For the text-containing cell, return its midpoint in [x, y] coordinate format. 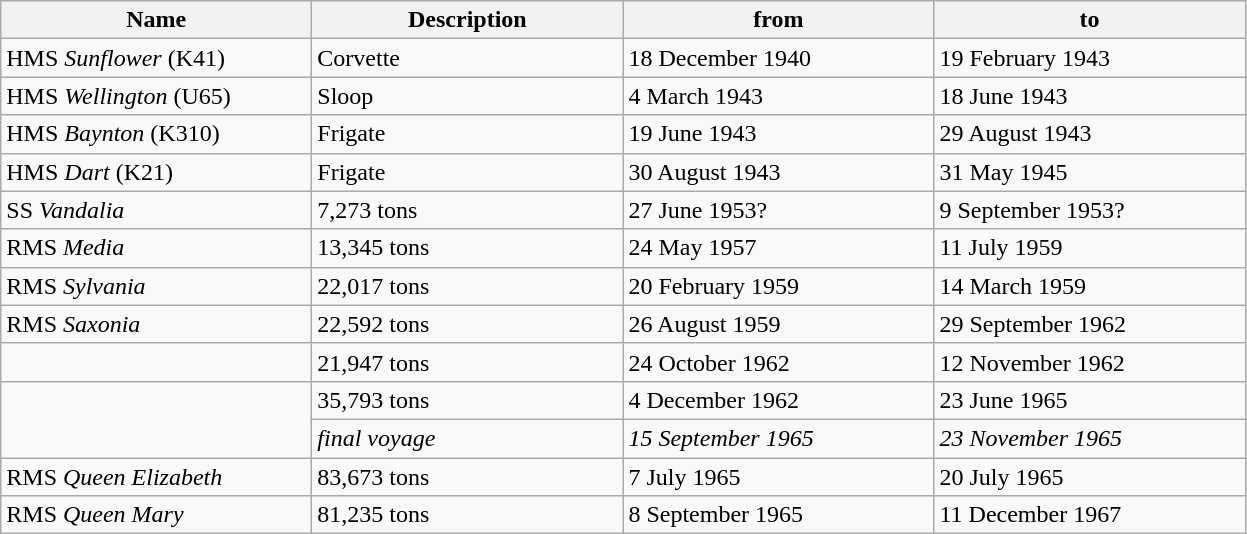
31 May 1945 [1090, 172]
30 August 1943 [778, 172]
19 February 1943 [1090, 58]
Name [156, 20]
HMS Baynton (K310) [156, 134]
final voyage [468, 438]
26 August 1959 [778, 324]
7 July 1965 [778, 477]
27 June 1953? [778, 210]
13,345 tons [468, 248]
12 November 1962 [1090, 362]
20 July 1965 [1090, 477]
18 June 1943 [1090, 96]
SS Vandalia [156, 210]
Corvette [468, 58]
29 August 1943 [1090, 134]
19 June 1943 [778, 134]
23 November 1965 [1090, 438]
HMS Dart (K21) [156, 172]
to [1090, 20]
4 March 1943 [778, 96]
29 September 1962 [1090, 324]
23 June 1965 [1090, 400]
HMS Sunflower (K41) [156, 58]
24 October 1962 [778, 362]
HMS Wellington (U65) [156, 96]
RMS Saxonia [156, 324]
9 September 1953? [1090, 210]
from [778, 20]
21,947 tons [468, 362]
81,235 tons [468, 515]
7,273 tons [468, 210]
8 September 1965 [778, 515]
22,017 tons [468, 286]
RMS Media [156, 248]
14 March 1959 [1090, 286]
4 December 1962 [778, 400]
Sloop [468, 96]
RMS Queen Mary [156, 515]
83,673 tons [468, 477]
18 December 1940 [778, 58]
11 July 1959 [1090, 248]
24 May 1957 [778, 248]
RMS Sylvania [156, 286]
11 December 1967 [1090, 515]
RMS Queen Elizabeth [156, 477]
20 February 1959 [778, 286]
35,793 tons [468, 400]
15 September 1965 [778, 438]
Description [468, 20]
22,592 tons [468, 324]
